Detect which cell encompasses the target text, then output its (X, Y) center coordinate. 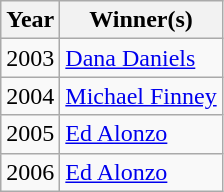
2006 (30, 172)
2003 (30, 58)
Michael Finney (141, 96)
Winner(s) (141, 20)
2004 (30, 96)
Year (30, 20)
2005 (30, 134)
Dana Daniels (141, 58)
